Detect which cell encompasses the target text, then output its [X, Y] center coordinate. 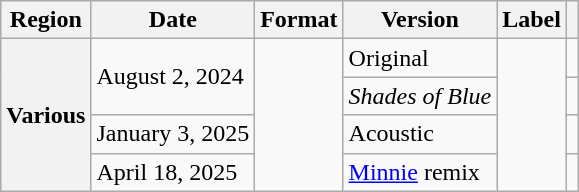
April 18, 2025 [173, 172]
Minnie remix [420, 172]
August 2, 2024 [173, 77]
Label [532, 20]
Region [46, 20]
Date [173, 20]
January 3, 2025 [173, 134]
Shades of Blue [420, 96]
Version [420, 20]
Acoustic [420, 134]
Original [420, 58]
Format [299, 20]
Various [46, 115]
